Identify which cell holds the provided text, then report its [X, Y] central coordinate. 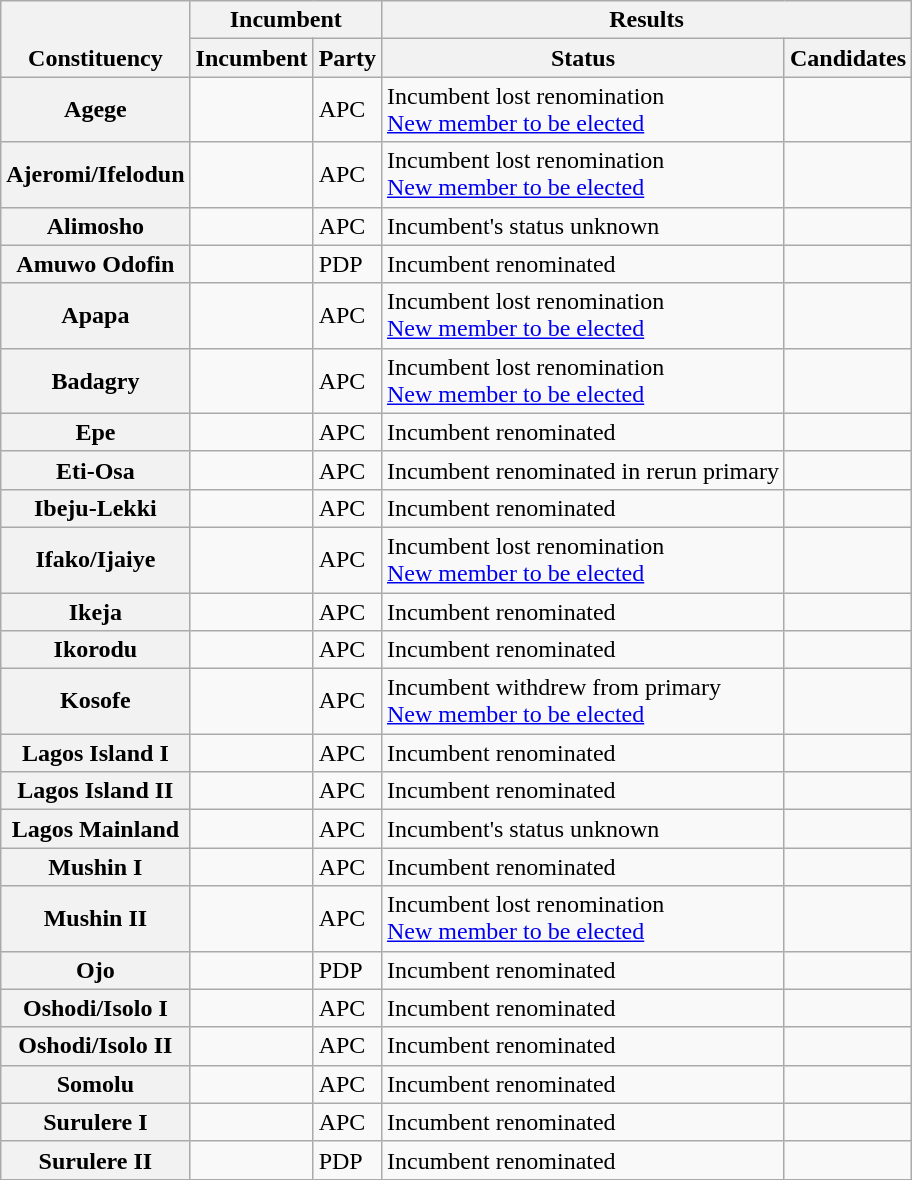
Lagos Island I [96, 753]
Mushin I [96, 867]
Apapa [96, 316]
Alimosho [96, 226]
Eti-Osa [96, 470]
Surulere I [96, 1122]
Incumbent renominated in rerun primary [582, 470]
Ibeju-Lekki [96, 508]
Ojo [96, 970]
Party [347, 58]
Kosofe [96, 702]
Lagos Island II [96, 791]
Ikorodu [96, 650]
Ifako/Ijaiye [96, 560]
Constituency [96, 39]
Candidates [848, 58]
Incumbent withdrew from primaryNew member to be elected [582, 702]
Results [646, 20]
Surulere II [96, 1160]
Lagos Mainland [96, 829]
Amuwo Odofin [96, 264]
Mushin II [96, 918]
Status [582, 58]
Ikeja [96, 611]
Oshodi/Isolo I [96, 1008]
Somolu [96, 1084]
Ajeromi/Ifelodun [96, 174]
Epe [96, 432]
Agege [96, 110]
Oshodi/Isolo II [96, 1046]
Badagry [96, 380]
